Provide the (x, y) coordinate of the cell's center where the given text is located.  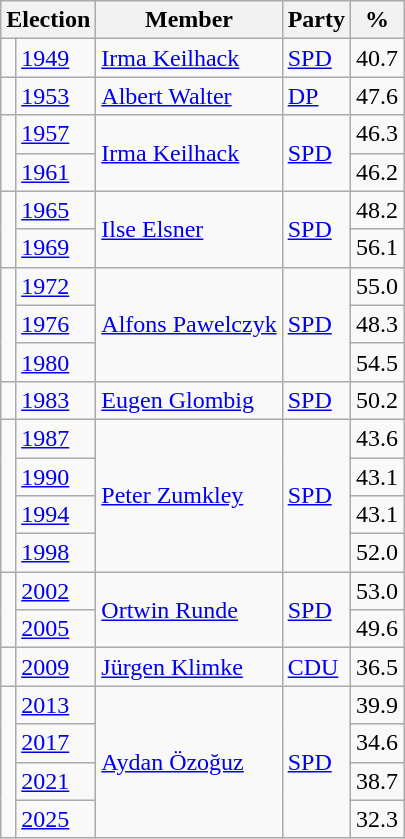
1983 (56, 400)
Aydan Özoğuz (189, 762)
46.2 (378, 172)
1949 (56, 58)
Eugen Glombig (189, 400)
50.2 (378, 400)
48.2 (378, 210)
Party (316, 20)
Albert Walter (189, 96)
56.1 (378, 248)
32.3 (378, 819)
Peter Zumkley (189, 495)
Election (48, 20)
CDU (316, 667)
1998 (56, 553)
1969 (56, 248)
2002 (56, 591)
Jürgen Klimke (189, 667)
DP (316, 96)
1972 (56, 286)
1987 (56, 438)
38.7 (378, 781)
2017 (56, 743)
1980 (56, 362)
1994 (56, 515)
% (378, 20)
47.6 (378, 96)
2013 (56, 705)
53.0 (378, 591)
2025 (56, 819)
2005 (56, 629)
43.6 (378, 438)
49.6 (378, 629)
Alfons Pawelczyk (189, 324)
1965 (56, 210)
1953 (56, 96)
48.3 (378, 324)
54.5 (378, 362)
1990 (56, 477)
52.0 (378, 553)
34.6 (378, 743)
2021 (56, 781)
46.3 (378, 134)
2009 (56, 667)
36.5 (378, 667)
1957 (56, 134)
1961 (56, 172)
Ilse Elsner (189, 229)
Member (189, 20)
1976 (56, 324)
55.0 (378, 286)
39.9 (378, 705)
Ortwin Runde (189, 610)
40.7 (378, 58)
